Scan for the cell matching the given text and deliver its [X, Y] coordinate at center. 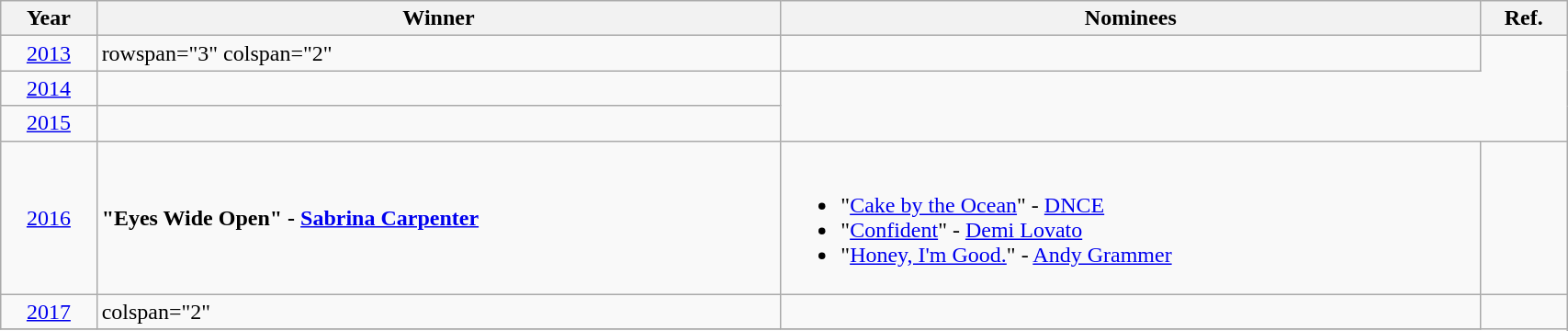
2017 [49, 312]
2014 [49, 88]
rowspan="3" colspan="2" [439, 53]
2016 [49, 217]
Winner [439, 18]
Nominees [1131, 18]
"Cake by the Ocean" - DNCE"Confident" - Demi Lovato"Honey, I'm Good." - Andy Grammer [1131, 217]
2013 [49, 53]
"Eyes Wide Open" - Sabrina Carpenter [439, 217]
Year [49, 18]
2015 [49, 123]
colspan="2" [439, 312]
Ref. [1524, 18]
